Return (X, Y) of the center of cell containing provided text 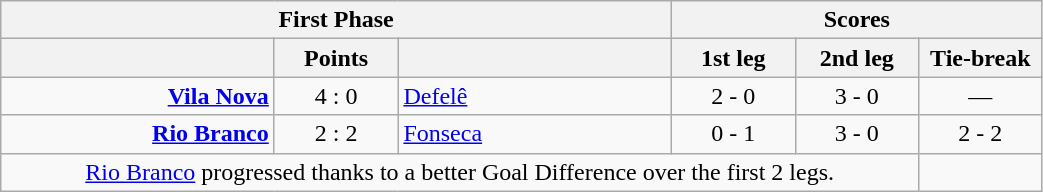
4 : 0 (336, 96)
First Phase (336, 20)
2 - 2 (981, 134)
2 : 2 (336, 134)
Scores (856, 20)
Fonseca (535, 134)
Rio Branco progressed thanks to a better Goal Difference over the first 2 legs. (460, 172)
0 - 1 (733, 134)
— (981, 96)
Tie-break (981, 58)
Vila Nova (138, 96)
1st leg (733, 58)
Points (336, 58)
2nd leg (857, 58)
Rio Branco (138, 134)
Defelê (535, 96)
2 - 0 (733, 96)
